Determine the [x, y] coordinate at the center of the cell enclosing the given text.  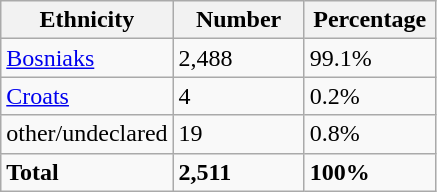
100% [370, 172]
0.8% [370, 134]
Bosniaks [87, 58]
Number [238, 20]
2,488 [238, 58]
Total [87, 172]
Percentage [370, 20]
19 [238, 134]
other/undeclared [87, 134]
Ethnicity [87, 20]
99.1% [370, 58]
Croats [87, 96]
0.2% [370, 96]
4 [238, 96]
2,511 [238, 172]
